Scan for the cell matching the given text and deliver its [X, Y] coordinate at center. 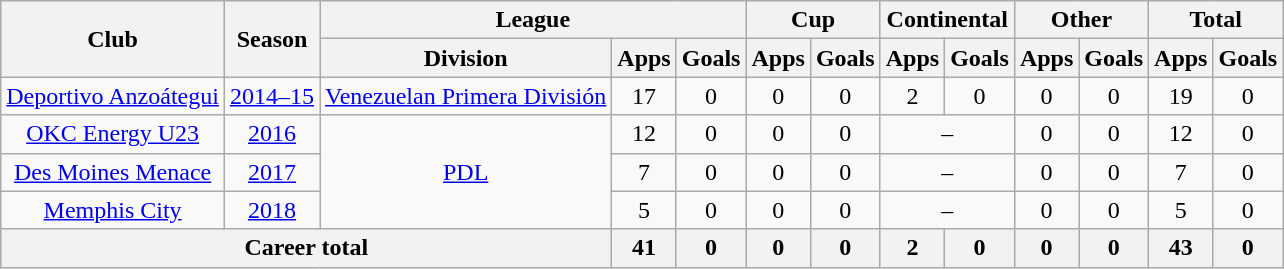
Des Moines Menace [113, 172]
Club [113, 39]
Venezuelan Primera División [466, 96]
Division [466, 58]
Other [1081, 20]
2014–15 [272, 96]
League [533, 20]
17 [644, 96]
Season [272, 39]
2017 [272, 172]
Deportivo Anzoátegui [113, 96]
OKC Energy U23 [113, 134]
Memphis City [113, 210]
19 [1181, 96]
Career total [306, 248]
Total [1216, 20]
Continental [947, 20]
43 [1181, 248]
41 [644, 248]
2016 [272, 134]
Cup [813, 20]
2018 [272, 210]
PDL [466, 172]
